Extract the (X, Y) coordinate from the center of the cell holding the provided text.  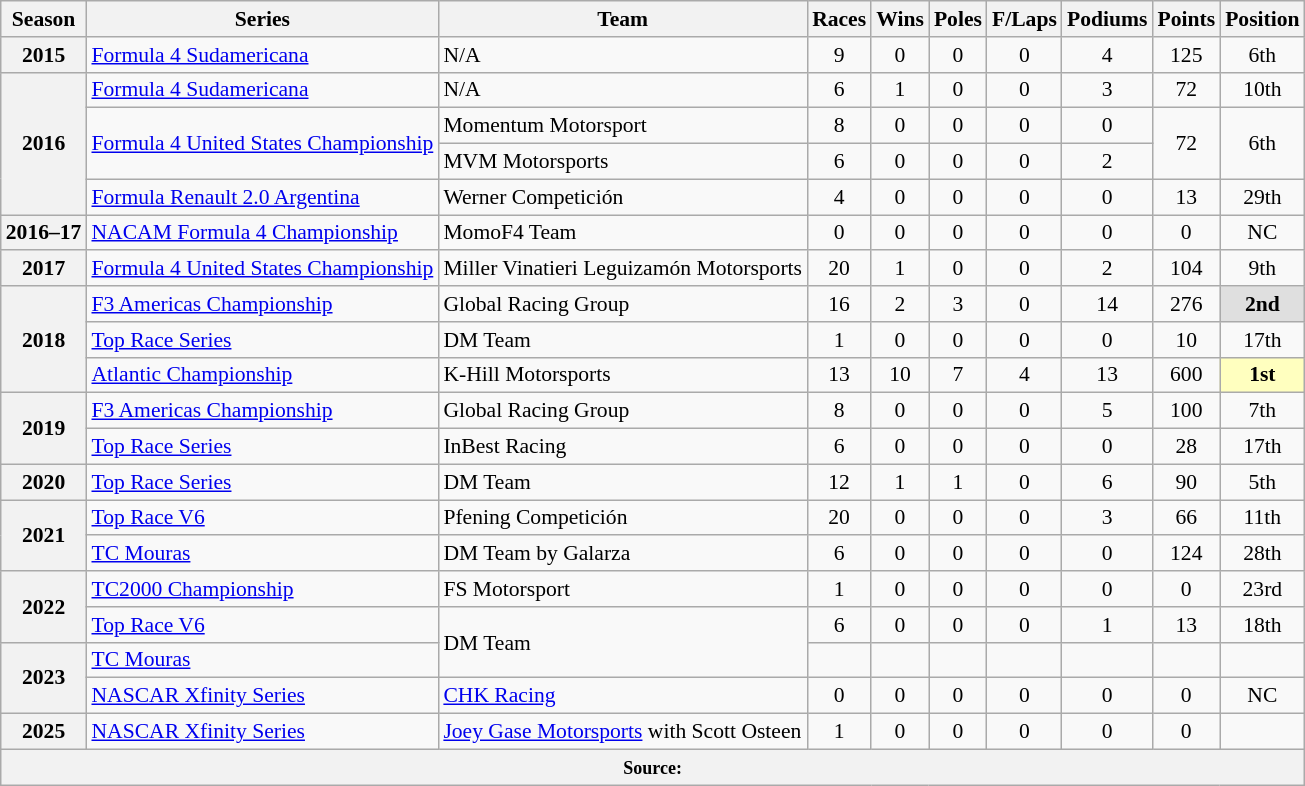
2022 (44, 606)
Pfening Competición (622, 518)
F/Laps (1024, 19)
18th (1262, 625)
MVM Motorsports (622, 162)
2016 (44, 143)
CHK Racing (622, 696)
7th (1262, 411)
16 (839, 304)
9 (839, 55)
Momentum Motorsport (622, 126)
90 (1186, 482)
MomoF4 Team (622, 233)
5th (1262, 482)
124 (1186, 554)
28th (1262, 554)
125 (1186, 55)
9th (1262, 269)
5 (1108, 411)
104 (1186, 269)
Season (44, 19)
1st (1262, 375)
2025 (44, 732)
29th (1262, 197)
Podiums (1108, 19)
Werner Competición (622, 197)
12 (839, 482)
Atlantic Championship (262, 375)
2015 (44, 55)
InBest Racing (622, 447)
2017 (44, 269)
600 (1186, 375)
Wins (900, 19)
14 (1108, 304)
Miller Vinatieri Leguizamón Motorsports (622, 269)
Poles (958, 19)
23rd (1262, 589)
FS Motorsport (622, 589)
DM Team by Galarza (622, 554)
28 (1186, 447)
Points (1186, 19)
2nd (1262, 304)
11th (1262, 518)
Source: (653, 767)
Team (622, 19)
TC2000 Championship (262, 589)
100 (1186, 411)
2018 (44, 340)
K-Hill Motorsports (622, 375)
2020 (44, 482)
Series (262, 19)
10th (1262, 90)
Formula Renault 2.0 Argentina (262, 197)
2021 (44, 536)
7 (958, 375)
Position (1262, 19)
2023 (44, 678)
Joey Gase Motorsports with Scott Osteen (622, 732)
NACAM Formula 4 Championship (262, 233)
2019 (44, 428)
2016–17 (44, 233)
Races (839, 19)
66 (1186, 518)
276 (1186, 304)
